Return the [x, y] coordinate for the center point of the cell that contains the specified text.  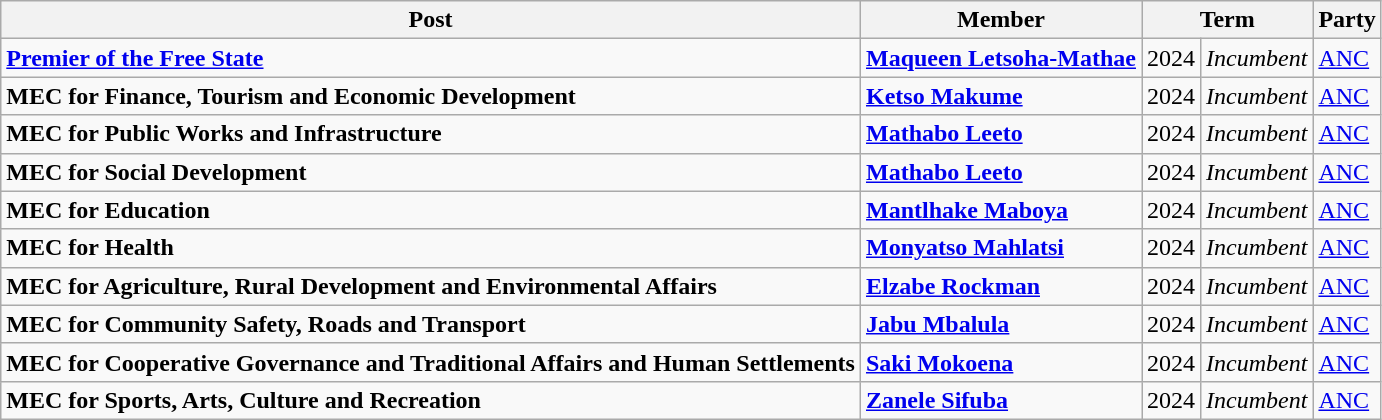
MEC for Health [431, 248]
Mantlhake Maboya [1000, 210]
MEC for Public Works and Infrastructure [431, 134]
MEC for Education [431, 210]
MEC for Cooperative Governance and Traditional Affairs and Human Settlements [431, 362]
Jabu Mbalula [1000, 324]
MEC for Community Safety, Roads and Transport [431, 324]
Monyatso Mahlatsi [1000, 248]
Party [1347, 20]
Maqueen Letsoha-Mathae [1000, 58]
MEC for Social Development [431, 172]
MEC for Finance, Tourism and Economic Development [431, 96]
Saki Mokoena [1000, 362]
Premier of the Free State [431, 58]
Ketso Makume [1000, 96]
Zanele Sifuba [1000, 400]
Member [1000, 20]
Post [431, 20]
MEC for Sports, Arts, Culture and Recreation [431, 400]
MEC for Agriculture, Rural Development and Environmental Affairs [431, 286]
Term [1228, 20]
Elzabe Rockman [1000, 286]
